Scan for the cell matching the given text and deliver its (x, y) coordinate at center. 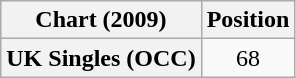
UK Singles (OCC) (101, 58)
Chart (2009) (101, 20)
Position (248, 20)
68 (248, 58)
